For the text-containing cell, return its midpoint in [X, Y] coordinate format. 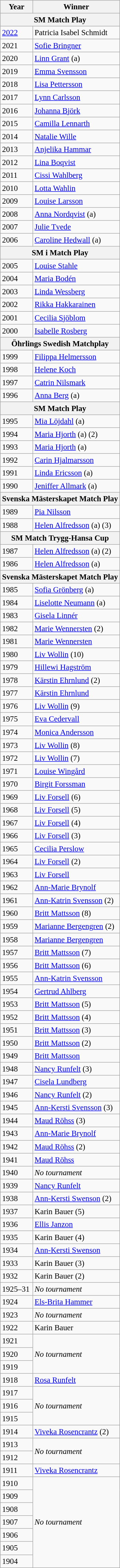
2017 [17, 98]
Ann-Kersti Swenson (2) [76, 1199]
1970 [17, 784]
1946 [17, 1095]
Sofia Grönberg (a) [76, 590]
1948 [17, 1069]
1998 [17, 370]
Lotta Wahlin [76, 188]
Carin Hjalmarsson [76, 460]
Gertrud Ahlberg [76, 991]
1938 [17, 1199]
2021 [17, 46]
1906 [17, 1535]
Hillewi Hagström [76, 667]
1973 [17, 745]
1984 [17, 603]
1912 [17, 1457]
Marianne Bergengren [76, 940]
Liv Wollin (10) [76, 655]
1925–31 [17, 1289]
2000 [17, 331]
2016 [17, 111]
1937 [17, 1211]
1969 [17, 797]
1934 [17, 1250]
Linda Ericsson (a) [76, 473]
1954 [17, 991]
2003 [17, 292]
Ann-Kersti Swenson [76, 1250]
Rosa Runfelt [76, 1380]
Maria Hjorth (a) [76, 447]
Liv Forsell [76, 875]
1924 [17, 1302]
1923 [17, 1315]
1962 [17, 888]
SM i Match Play [60, 253]
Öhrlings Swedish Matchplay [60, 344]
Emma Svensson [76, 72]
Liv Wollin (8) [76, 745]
1991 [17, 473]
1955 [17, 978]
Ann-Kersti Svensson (3) [76, 1108]
2012 [17, 162]
Helen Alfredsson (a) (2) [76, 551]
Britt Mattsson (7) [76, 952]
1964 [17, 862]
2005 [17, 266]
Viveka Rosencrantz (2) [76, 1432]
1963 [17, 875]
Liselotte Neumann (a) [76, 603]
2001 [17, 318]
Britt Mattsson (8) [76, 913]
1976 [17, 706]
1911 [17, 1470]
Maria Hjorth (a) (2) [76, 434]
Cecilia Sjöblom [76, 318]
Lisa Pettersson [76, 84]
1935 [17, 1237]
Maud Röhss [76, 1160]
Lina Boqvist [76, 162]
1909 [17, 1496]
1989 [17, 512]
2002 [17, 305]
Monica Andersson [76, 732]
1945 [17, 1108]
1956 [17, 965]
1915 [17, 1419]
1920 [17, 1354]
Sofie Bringner [76, 46]
1919 [17, 1367]
1921 [17, 1341]
Linn Grant (a) [76, 59]
2020 [17, 59]
1932 [17, 1276]
Cecilia Perslow [76, 849]
2022 [17, 33]
Ann-Katrin Svensson (2) [76, 901]
1988 [17, 525]
Maud Röhss (2) [76, 1147]
1971 [17, 771]
2009 [17, 201]
Karin Bauer (3) [76, 1263]
Anjelika Hammar [76, 149]
Britt Mattsson (2) [76, 1043]
Nancy Runfelt (3) [76, 1069]
Helen Alfredsson (a) (3) [76, 525]
1939 [17, 1186]
Britt Mattsson [76, 1056]
2010 [17, 188]
1961 [17, 901]
Eva Cedervall [76, 719]
2004 [17, 279]
1957 [17, 952]
Britt Mattsson (5) [76, 1004]
1996 [17, 396]
Winner [76, 7]
1941 [17, 1160]
1907 [17, 1522]
1952 [17, 1017]
Linda Wessberg [76, 292]
1910 [17, 1484]
1951 [17, 1030]
1960 [17, 913]
Ann-Katrin Svensson [76, 978]
Natalie Wille [76, 136]
2018 [17, 84]
Karin Bauer (4) [76, 1237]
Filippa Helmersson [76, 357]
1959 [17, 926]
1985 [17, 590]
2013 [17, 149]
1987 [17, 551]
2008 [17, 214]
1968 [17, 810]
2011 [17, 175]
1974 [17, 732]
1944 [17, 1121]
Britt Mattsson (6) [76, 965]
Helen Alfredsson (a) [76, 564]
1947 [17, 1082]
Johanna Björk [76, 111]
Louise Larsson [76, 201]
1982 [17, 628]
1994 [17, 434]
1983 [17, 616]
Nancy Runfelt [76, 1186]
Karin Bauer (2) [76, 1276]
1992 [17, 460]
1975 [17, 719]
Karin Bauer [76, 1328]
1980 [17, 655]
Rikka Hakkarainen [76, 305]
Marie Wennersten [76, 642]
Helene Koch [76, 370]
1904 [17, 1561]
Marianne Bergengren (2) [76, 926]
1990 [17, 486]
1993 [17, 447]
1978 [17, 680]
Liv Forsell (3) [76, 836]
1999 [17, 357]
Els-Brita Hammer [76, 1302]
1981 [17, 642]
1953 [17, 1004]
1914 [17, 1432]
Louise Wingård [76, 771]
Camilla Lennarth [76, 123]
Lynn Carlsson [76, 98]
2015 [17, 123]
Liv Wollin (7) [76, 758]
Liv Forsell (4) [76, 823]
Year [17, 7]
1977 [17, 693]
1965 [17, 849]
SM Match Trygg-Hansa Cup [60, 538]
1933 [17, 1263]
Kärstin Ehrnlund [76, 693]
Ellis Janzon [76, 1224]
1949 [17, 1056]
Patricia Isabel Schmidt [76, 33]
Britt Mattsson (4) [76, 1017]
1916 [17, 1406]
Karin Bauer (5) [76, 1211]
1943 [17, 1134]
Liv Wollin (9) [76, 706]
1917 [17, 1393]
1913 [17, 1445]
1942 [17, 1147]
1950 [17, 1043]
2014 [17, 136]
Britt Mattsson (3) [76, 1030]
Cisela Lundberg [76, 1082]
Birgit Forssman [76, 784]
Catrin Nilsmark [76, 382]
Louise Stahle [76, 266]
Viveka Rosencrantz [76, 1470]
Anna Berg (a) [76, 396]
Maria Bodén [76, 279]
1918 [17, 1380]
Mia Löjdahl (a) [76, 421]
Kärstin Ehrnlund (2) [76, 680]
1905 [17, 1548]
Isabelle Rosberg [76, 331]
1966 [17, 836]
Marie Wennersten (2) [76, 628]
2019 [17, 72]
1940 [17, 1172]
1908 [17, 1509]
Maud Röhss (3) [76, 1121]
2007 [17, 227]
Liv Forsell (5) [76, 810]
Liv Forsell (6) [76, 797]
1967 [17, 823]
Pia Nilsson [76, 512]
1986 [17, 564]
1936 [17, 1224]
Nancy Runfelt (2) [76, 1095]
1997 [17, 382]
1922 [17, 1328]
2006 [17, 240]
1995 [17, 421]
Gisela Linnér [76, 616]
Anna Nordqvist (a) [76, 214]
1979 [17, 667]
Julie Tvede [76, 227]
Liv Forsell (2) [76, 862]
Cissi Wahlberg [76, 175]
Caroline Hedwall (a) [76, 240]
1958 [17, 940]
1972 [17, 758]
Jeniffer Allmark (a) [76, 486]
